Pinpoint the cell where the given text exists, returning its (X, Y) midpoint coordinate. 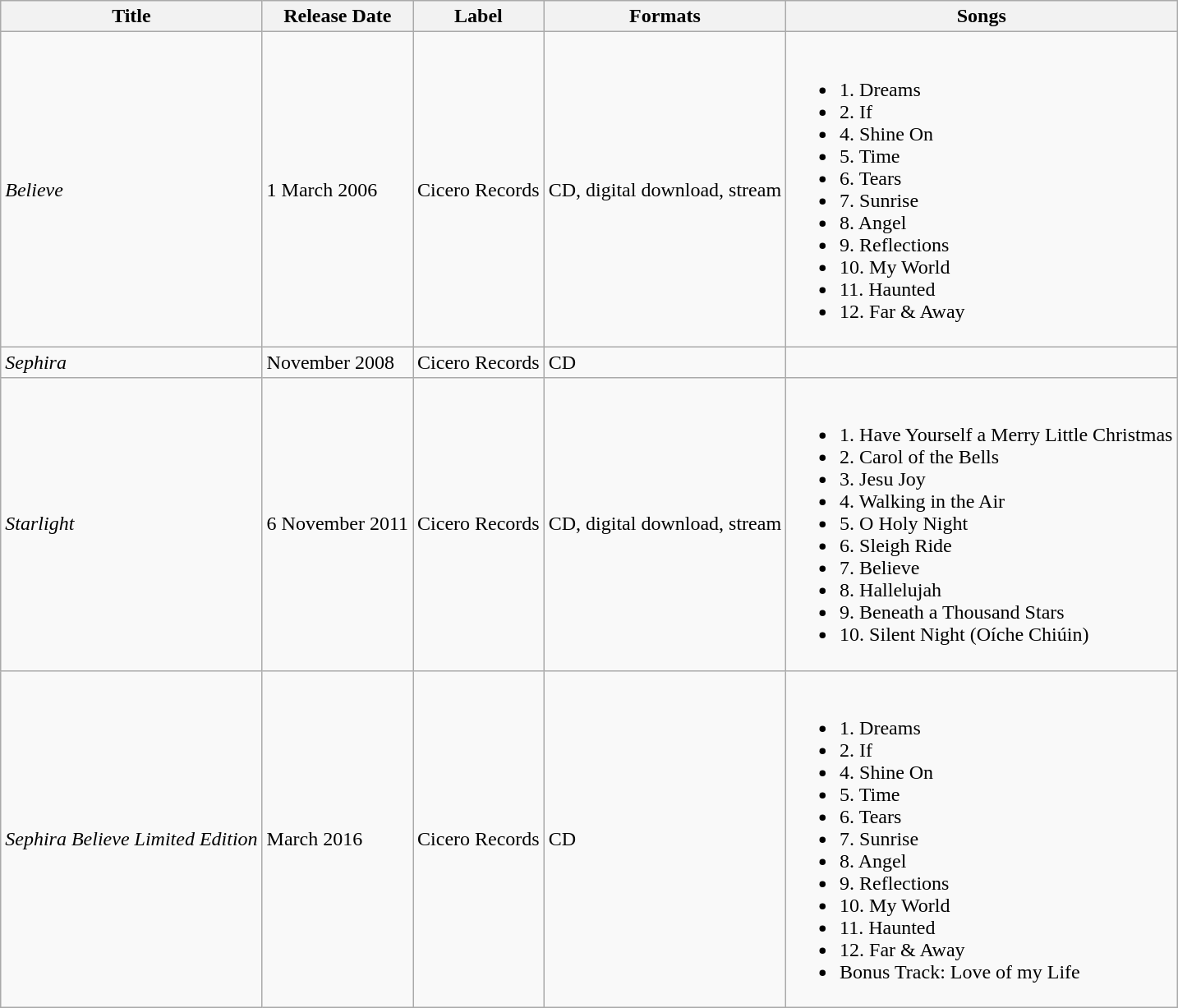
1 March 2006 (337, 189)
Starlight (131, 524)
Sephira (131, 362)
Sephira Believe Limited Edition (131, 839)
Title (131, 16)
November 2008 (337, 362)
1. Dreams2. If4. Shine On5. Time6. Tears7. Sunrise8. Angel9. Reflections10. My World11. Haunted12. Far & Away (982, 189)
Label (479, 16)
Release Date (337, 16)
1. Dreams2. If4. Shine On5. Time6. Tears7. Sunrise8. Angel9. Reflections10. My World11. Haunted12. Far & AwayBonus Track: Love of my Life (982, 839)
Songs (982, 16)
6 November 2011 (337, 524)
Formats (665, 16)
Believe (131, 189)
March 2016 (337, 839)
